Determine the (x, y) coordinate at the center of the cell enclosing the given text.  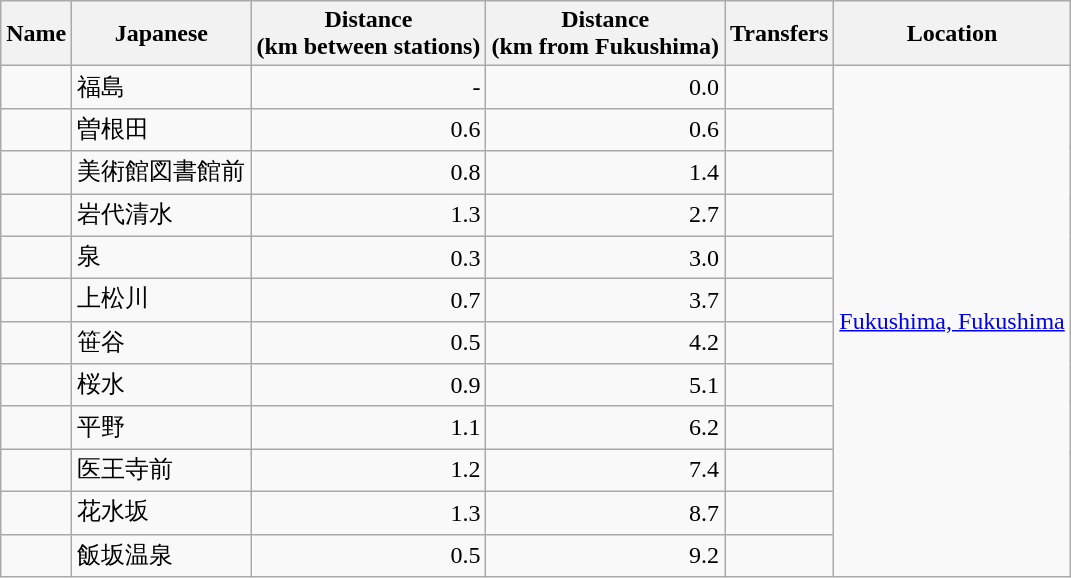
3.7 (606, 300)
1.4 (606, 172)
Distance(km from Fukushima) (606, 34)
Fukushima, Fukushima (952, 322)
Japanese (162, 34)
笹谷 (162, 342)
Location (952, 34)
5.1 (606, 386)
Distance(km between stations) (368, 34)
9.2 (606, 556)
曽根田 (162, 130)
1.1 (368, 428)
- (368, 88)
1.2 (368, 470)
Transfers (780, 34)
2.7 (606, 216)
6.2 (606, 428)
平野 (162, 428)
Name (36, 34)
0.3 (368, 258)
医王寺前 (162, 470)
0.0 (606, 88)
岩代清水 (162, 216)
泉 (162, 258)
桜水 (162, 386)
3.0 (606, 258)
8.7 (606, 512)
7.4 (606, 470)
上松川 (162, 300)
花水坂 (162, 512)
0.8 (368, 172)
0.7 (368, 300)
0.9 (368, 386)
飯坂温泉 (162, 556)
美術館図書館前 (162, 172)
4.2 (606, 342)
福島 (162, 88)
